Return the [x, y] coordinate for the center point of the cell that contains the specified text.  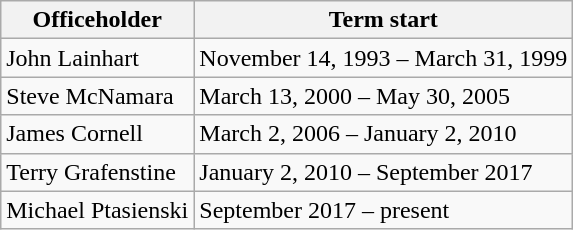
November 14, 1993 – March 31, 1999 [384, 58]
Michael Ptasienski [98, 210]
Term start [384, 20]
September 2017 – present [384, 210]
John Lainhart [98, 58]
Terry Grafenstine [98, 172]
March 2, 2006 – January 2, 2010 [384, 134]
James Cornell [98, 134]
Officeholder [98, 20]
March 13, 2000 – May 30, 2005 [384, 96]
January 2, 2010 – September 2017 [384, 172]
Steve McNamara [98, 96]
